Provide the [x, y] coordinate of the cell's center where the given text is located.  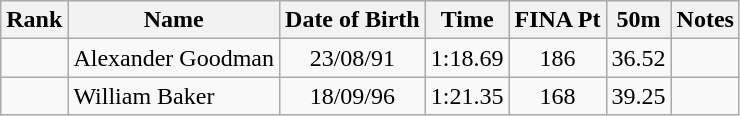
23/08/91 [353, 58]
186 [558, 58]
18/09/96 [353, 96]
Time [467, 20]
William Baker [174, 96]
Name [174, 20]
Alexander Goodman [174, 58]
1:21.35 [467, 96]
39.25 [638, 96]
36.52 [638, 58]
50m [638, 20]
Rank [34, 20]
FINA Pt [558, 20]
1:18.69 [467, 58]
168 [558, 96]
Date of Birth [353, 20]
Notes [705, 20]
